Return the (X, Y) coordinate for the center point of the cell that contains the specified text.  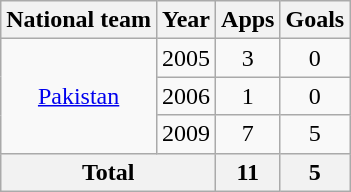
Year (186, 20)
11 (248, 172)
2006 (186, 96)
3 (248, 58)
2005 (186, 58)
7 (248, 134)
1 (248, 96)
Total (108, 172)
Goals (315, 20)
2009 (186, 134)
Pakistan (79, 96)
Apps (248, 20)
National team (79, 20)
